Detect which cell encompasses the target text, then output its (X, Y) center coordinate. 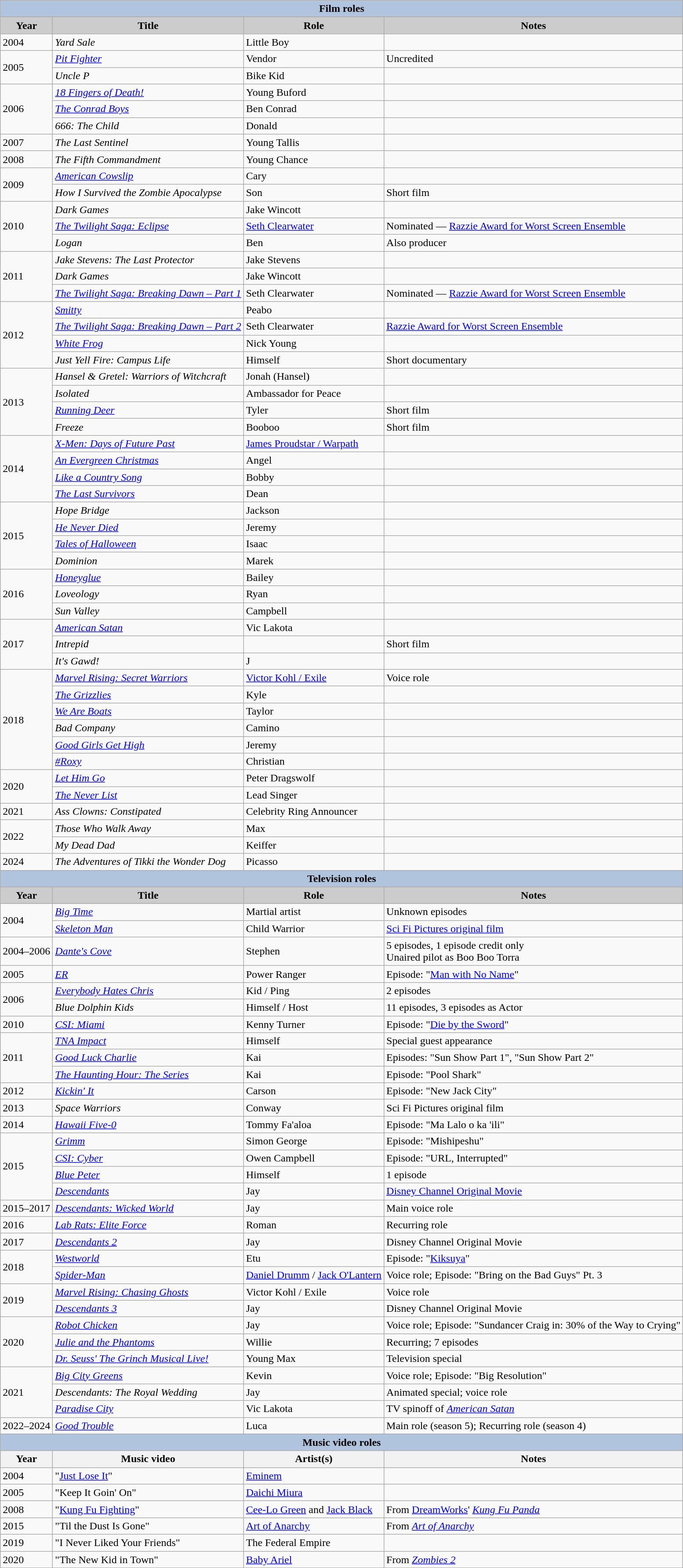
Peabo (314, 310)
Recurring role (534, 1225)
Carson (314, 1091)
Blue Peter (148, 1175)
Voice role; Episode: "Big Resolution" (534, 1376)
Descendants (148, 1191)
Sun Valley (148, 611)
From DreamWorks' Kung Fu Panda (534, 1509)
The Adventures of Tikki the Wonder Dog (148, 862)
Kyle (314, 694)
Episode: "Ma Lalo o ka 'ili" (534, 1125)
CSI: Cyber (148, 1158)
Baby Ariel (314, 1560)
Julie and the Phantoms (148, 1342)
TNA Impact (148, 1041)
From Art of Anarchy (534, 1526)
Let Him Go (148, 778)
Vendor (314, 59)
ER (148, 974)
My Dead Dad (148, 845)
The Never List (148, 795)
Son (314, 192)
Dean (314, 494)
Booboo (314, 427)
It's Gawd! (148, 661)
Christian (314, 762)
18 Fingers of Death! (148, 92)
Marek (314, 561)
Ryan (314, 594)
Dr. Seuss' The Grinch Musical Live! (148, 1359)
Simon George (314, 1141)
Big Time (148, 912)
2004–2006 (26, 951)
American Satan (148, 628)
Cee-Lo Green and Jack Black (314, 1509)
The Last Sentinel (148, 142)
Animated special; voice role (534, 1392)
Daichi Miura (314, 1492)
The Twilight Saga: Breaking Dawn – Part 1 (148, 293)
Dante's Cove (148, 951)
Skeleton Man (148, 929)
Donald (314, 126)
Young Buford (314, 92)
The Grizzlies (148, 694)
Unknown episodes (534, 912)
Ass Clowns: Constipated (148, 812)
Hope Bridge (148, 511)
Television special (534, 1359)
"Kung Fu Fighting" (148, 1509)
Everybody Hates Chris (148, 991)
Blue Dolphin Kids (148, 1007)
2015–2017 (26, 1208)
Taylor (314, 711)
Young Chance (314, 159)
Isolated (148, 393)
Young Max (314, 1359)
How I Survived the Zombie Apocalypse (148, 192)
Television roles (342, 878)
Westworld (148, 1258)
Honeyglue (148, 577)
Bike Kid (314, 76)
Uncredited (534, 59)
Good Trouble (148, 1426)
Power Ranger (314, 974)
Descendants 3 (148, 1309)
Recurring; 7 episodes (534, 1342)
Those Who Walk Away (148, 828)
Episode: "Die by the Sword" (534, 1024)
Roman (314, 1225)
Like a Country Song (148, 477)
"Til the Dust Is Gone" (148, 1526)
Himself / Host (314, 1007)
Episode: "URL, Interrupted" (534, 1158)
We Are Boats (148, 711)
Celebrity Ring Announcer (314, 812)
Marvel Rising: Chasing Ghosts (148, 1292)
Campbell (314, 611)
Kenny Turner (314, 1024)
2024 (26, 862)
Episodes: "Sun Show Part 1", "Sun Show Part 2" (534, 1058)
Yard Sale (148, 42)
Voice role; Episode: "Bring on the Bad Guys" Pt. 3 (534, 1275)
5 episodes, 1 episode credit onlyUnaired pilot as Boo Boo Torra (534, 951)
Pit Fighter (148, 59)
Tyler (314, 410)
Martial artist (314, 912)
Eminem (314, 1476)
The Haunting Hour: The Series (148, 1074)
The Twilight Saga: Eclipse (148, 226)
Main voice role (534, 1208)
Music video roles (342, 1442)
Ambassador for Peace (314, 393)
The Twilight Saga: Breaking Dawn – Part 2 (148, 327)
"Just Lose It" (148, 1476)
Lead Singer (314, 795)
Episode: "Kiksuya" (534, 1258)
From Zombies 2 (534, 1560)
Lab Rats: Elite Force (148, 1225)
Marvel Rising: Secret Warriors (148, 678)
He Never Died (148, 527)
Also producer (534, 243)
Descendants: Wicked World (148, 1208)
White Frog (148, 343)
Short documentary (534, 360)
2 episodes (534, 991)
Cary (314, 176)
Jackson (314, 511)
Little Boy (314, 42)
Peter Dragswolf (314, 778)
Razzie Award for Worst Screen Ensemble (534, 327)
Conway (314, 1108)
#Roxy (148, 762)
"I Never Liked Your Friends" (148, 1543)
Jonah (Hansel) (314, 377)
Descendants 2 (148, 1241)
Nick Young (314, 343)
Uncle P (148, 76)
Kickin' It (148, 1091)
Episode: "New Jack City" (534, 1091)
"Keep It Goin' On" (148, 1492)
Stephen (314, 951)
Kid / Ping (314, 991)
1 episode (534, 1175)
2009 (26, 184)
Keiffer (314, 845)
2007 (26, 142)
Camino (314, 728)
The Federal Empire (314, 1543)
Tales of Halloween (148, 544)
Smitty (148, 310)
The Conrad Boys (148, 109)
Good Luck Charlie (148, 1058)
2022–2024 (26, 1426)
Music video (148, 1459)
Just Yell Fire: Campus Life (148, 360)
Good Girls Get High (148, 745)
Bailey (314, 577)
Spider-Man (148, 1275)
Intrepid (148, 644)
Angel (314, 460)
Bobby (314, 477)
Bad Company (148, 728)
CSI: Miami (148, 1024)
Tommy Fa'aloa (314, 1125)
Voice role; Episode: "Sundancer Craig in: 30% of the Way to Crying" (534, 1325)
Daniel Drumm / Jack O'Lantern (314, 1275)
Paradise City (148, 1409)
Episode: "Pool Shark" (534, 1074)
Etu (314, 1258)
Isaac (314, 544)
Episode: "Mishipeshu" (534, 1141)
11 episodes, 3 episodes as Actor (534, 1007)
2022 (26, 837)
Running Deer (148, 410)
Owen Campbell (314, 1158)
Jake Stevens (314, 260)
Descendants: The Royal Wedding (148, 1392)
Loveology (148, 594)
American Cowslip (148, 176)
J (314, 661)
Special guest appearance (534, 1041)
Grimm (148, 1141)
Freeze (148, 427)
Hansel & Gretel: Warriors of Witchcraft (148, 377)
Art of Anarchy (314, 1526)
Luca (314, 1426)
X-Men: Days of Future Past (148, 443)
Ben (314, 243)
Episode: "Man with No Name" (534, 974)
An Evergreen Christmas (148, 460)
Robot Chicken (148, 1325)
Young Tallis (314, 142)
Space Warriors (148, 1108)
"The New Kid in Town" (148, 1560)
Max (314, 828)
Artist(s) (314, 1459)
James Proudstar / Warpath (314, 443)
Child Warrior (314, 929)
The Last Survivors (148, 494)
TV spinoff of American Satan (534, 1409)
Ben Conrad (314, 109)
Big City Greens (148, 1376)
Jake Stevens: The Last Protector (148, 260)
Logan (148, 243)
Hawaii Five-0 (148, 1125)
Picasso (314, 862)
Kevin (314, 1376)
Main role (season 5); Recurring role (season 4) (534, 1426)
Dominion (148, 561)
666: The Child (148, 126)
The Fifth Commandment (148, 159)
Willie (314, 1342)
Film roles (342, 9)
